Determine the [X, Y] coordinate at the center of the cell enclosing the given text.  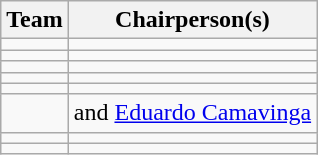
Chairperson(s) [192, 20]
and Eduardo Camavinga [192, 113]
Team [35, 20]
